Output the (x, y) coordinate of the center of the cell containing the given text.  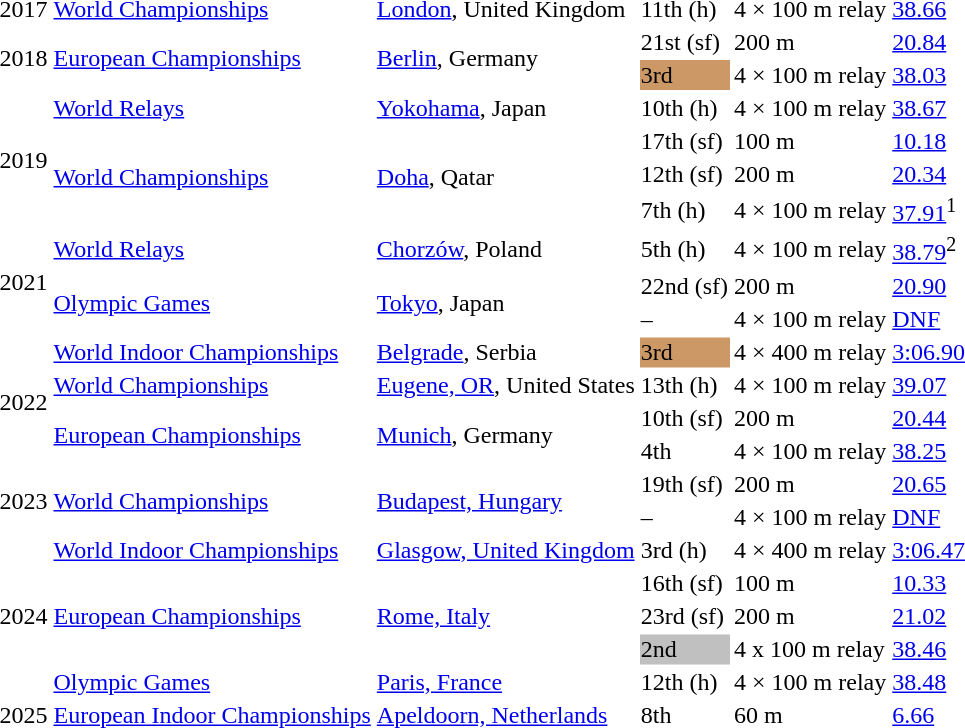
Rome, Italy (506, 616)
Chorzów, Poland (506, 249)
21st (sf) (684, 42)
4th (684, 451)
Berlin, Germany (506, 58)
16th (sf) (684, 583)
5th (h) (684, 249)
Glasgow, United Kingdom (506, 550)
Belgrade, Serbia (506, 352)
7th (h) (684, 210)
12th (sf) (684, 174)
19th (sf) (684, 484)
13th (h) (684, 385)
Tokyo, Japan (506, 302)
Eugene, OR, United States (506, 385)
Munich, Germany (506, 434)
4 x 100 m relay (810, 649)
Doha, Qatar (506, 177)
Paris, France (506, 682)
17th (sf) (684, 141)
Yokohama, Japan (506, 108)
23rd (sf) (684, 616)
Budapest, Hungary (506, 500)
12th (h) (684, 682)
2nd (684, 649)
3rd (h) (684, 550)
10th (sf) (684, 418)
10th (h) (684, 108)
22nd (sf) (684, 286)
